Find where the given text appears and provide that cell's center as [x, y] coordinate. 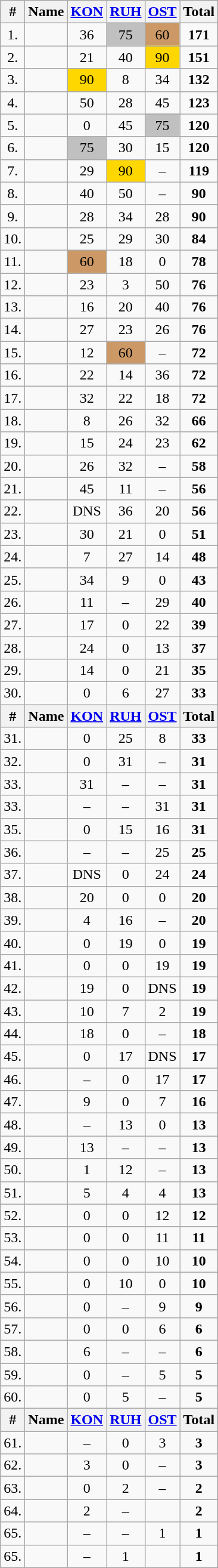
35 [199, 671]
84 [199, 239]
27. [13, 625]
2. [13, 57]
47. [13, 1102]
31. [13, 739]
151 [199, 57]
49. [13, 1147]
55. [13, 1283]
16. [13, 375]
78 [199, 261]
10. [13, 239]
42. [13, 988]
63. [13, 1488]
4. [13, 103]
39 [199, 625]
48. [13, 1125]
57. [13, 1329]
43. [13, 1011]
23. [13, 534]
8. [13, 193]
66 [199, 421]
41. [13, 965]
38. [13, 897]
21. [13, 489]
36. [13, 852]
14. [13, 330]
6. [13, 148]
56. [13, 1306]
62 [199, 443]
51. [13, 1193]
5. [13, 125]
132 [199, 80]
22. [13, 511]
17. [13, 398]
58. [13, 1351]
30. [13, 693]
50. [13, 1170]
62. [13, 1465]
59. [13, 1374]
40. [13, 943]
44. [13, 1034]
19. [13, 443]
20. [13, 466]
123 [199, 103]
58 [199, 466]
54. [13, 1261]
1. [13, 35]
3. [13, 80]
9. [13, 216]
28. [13, 647]
39. [13, 920]
64. [13, 1511]
37. [13, 875]
37 [199, 647]
53. [13, 1238]
12. [13, 285]
48 [199, 557]
18. [13, 421]
60. [13, 1397]
43 [199, 579]
24. [13, 557]
46. [13, 1079]
61. [13, 1443]
7. [13, 171]
26. [13, 602]
29. [13, 671]
13. [13, 307]
32. [13, 761]
35. [13, 829]
25. [13, 579]
171 [199, 35]
119 [199, 171]
11. [13, 261]
45. [13, 1057]
51 [199, 534]
15. [13, 353]
52. [13, 1215]
